Capture the cell that displays the provided text and extract its (X, Y) central coordinate. 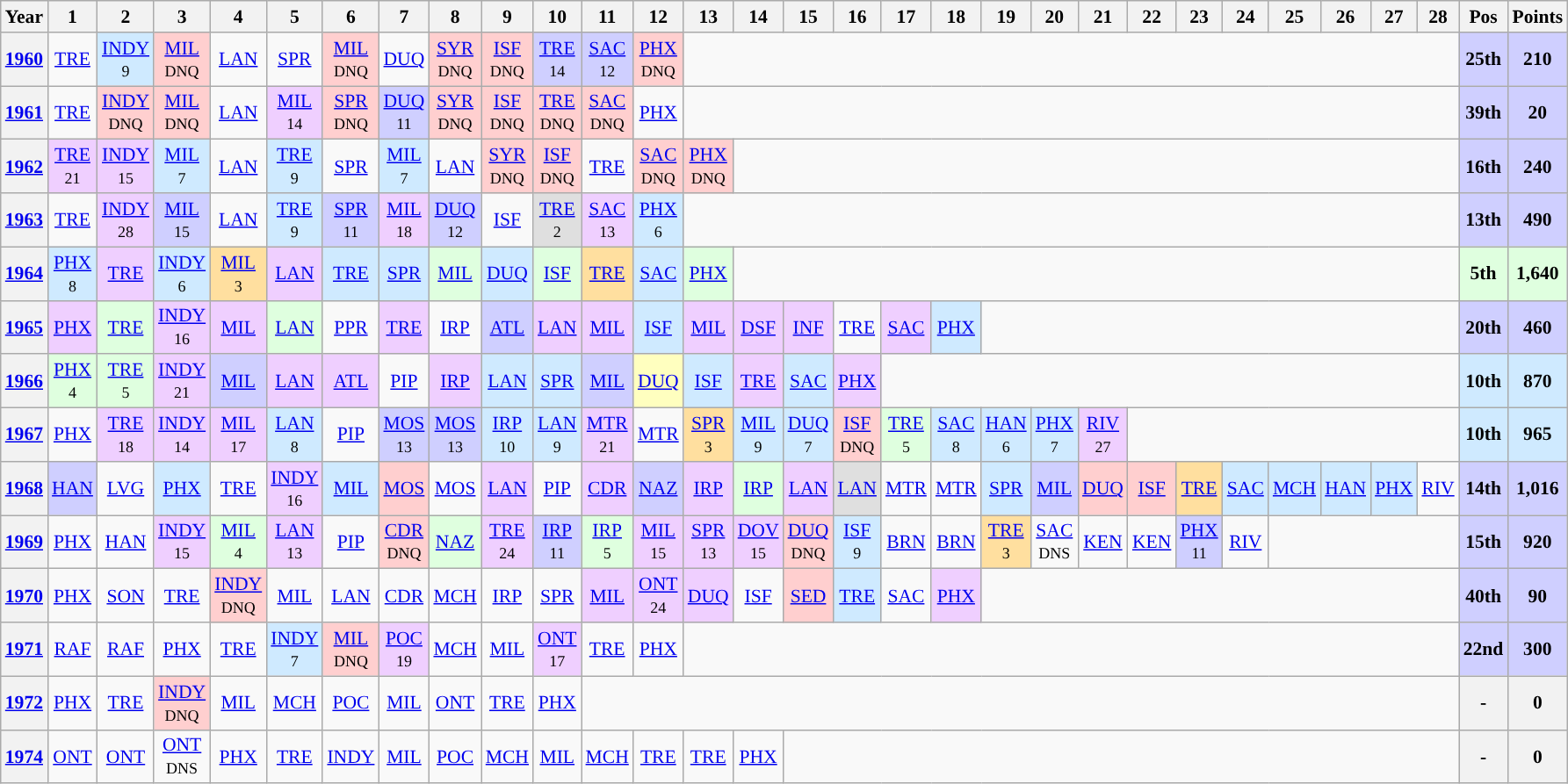
1961 (25, 112)
LAN9 (557, 435)
6 (350, 17)
14 (759, 17)
39th (1484, 112)
22nd (1484, 650)
MTR21 (608, 435)
SAC8 (956, 435)
PPR (350, 327)
MIL9 (759, 435)
14th (1484, 488)
300 (1537, 650)
965 (1537, 435)
3 (182, 17)
MIL18 (404, 219)
40th (1484, 595)
RIV27 (1103, 435)
23 (1198, 17)
90 (1537, 595)
PHX7 (1054, 435)
10 (557, 17)
ISF9 (856, 543)
TRE21 (72, 167)
INDY9 (126, 60)
1960 (25, 60)
POC19 (404, 650)
ONTDNS (182, 757)
TRE14 (557, 60)
22 (1152, 17)
16 (856, 17)
Pos (1484, 17)
1968 (25, 488)
13 (708, 17)
ONT17 (557, 650)
1964 (25, 274)
1969 (25, 543)
LAN8 (294, 435)
PHX4 (72, 381)
IRP10 (508, 435)
12 (659, 17)
DOV15 (759, 543)
SPR3 (708, 435)
Year (25, 17)
11 (608, 17)
ONT24 (659, 595)
SPR11 (350, 219)
1,640 (1537, 274)
2 (126, 17)
28 (1437, 17)
9 (508, 17)
DUQDNQ (808, 543)
SED (808, 595)
870 (1537, 381)
DUQ11 (404, 112)
16th (1484, 167)
INDY (350, 757)
15 (808, 17)
TRE24 (508, 543)
MIL4 (238, 543)
490 (1537, 219)
SAC12 (608, 60)
MIL14 (294, 112)
18 (956, 17)
TREDNQ (557, 112)
1 (72, 17)
DUQ12 (455, 219)
25 (1295, 17)
5 (294, 17)
IRP5 (608, 543)
INF (808, 327)
27 (1393, 17)
PHX11 (1198, 543)
1965 (25, 327)
210 (1537, 60)
INDY14 (182, 435)
LVG (126, 488)
1966 (25, 381)
MIL3 (238, 274)
IRP11 (557, 543)
CDRDNQ (404, 543)
SON (126, 595)
1971 (25, 650)
HAN6 (1007, 435)
DUQ7 (808, 435)
SPR13 (708, 543)
17 (907, 17)
TRE3 (1007, 543)
1967 (25, 435)
24 (1246, 17)
13th (1484, 219)
19 (1007, 17)
1972 (25, 702)
TRE2 (557, 219)
DSF (759, 327)
5th (1484, 274)
7 (404, 17)
1963 (25, 219)
MIL17 (238, 435)
1970 (25, 595)
INDY6 (182, 274)
LAN13 (294, 543)
460 (1537, 327)
15th (1484, 543)
26 (1346, 17)
TRE18 (126, 435)
240 (1537, 167)
25th (1484, 60)
PHX8 (72, 274)
1962 (25, 167)
INDY7 (294, 650)
920 (1537, 543)
SACDNS (1054, 543)
4 (238, 17)
INDY28 (126, 219)
1974 (25, 757)
Points (1537, 17)
INDY21 (182, 381)
21 (1103, 17)
SPRDNQ (350, 112)
20th (1484, 327)
1,016 (1537, 488)
SAC13 (608, 219)
8 (455, 17)
PHX6 (659, 219)
